Detect which cell encompasses the target text, then output its [x, y] center coordinate. 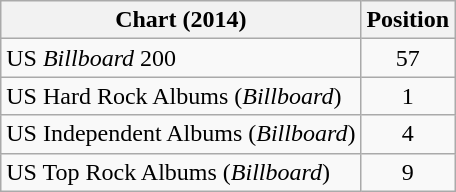
4 [408, 134]
US Independent Albums (Billboard) [181, 134]
57 [408, 58]
Position [408, 20]
US Top Rock Albums (Billboard) [181, 172]
US Billboard 200 [181, 58]
US Hard Rock Albums (Billboard) [181, 96]
Chart (2014) [181, 20]
9 [408, 172]
1 [408, 96]
